Provide the (X, Y) coordinate of the cell's center where the given text is located.  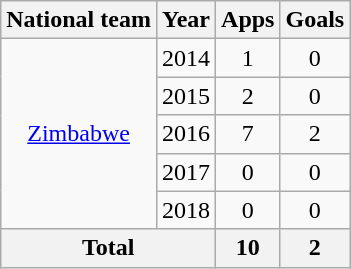
Apps (248, 20)
Total (108, 248)
2016 (186, 134)
2014 (186, 58)
Year (186, 20)
Zimbabwe (79, 134)
1 (248, 58)
2018 (186, 210)
7 (248, 134)
National team (79, 20)
10 (248, 248)
2017 (186, 172)
Goals (315, 20)
2015 (186, 96)
